Pinpoint the cell where the given text exists, returning its [x, y] midpoint coordinate. 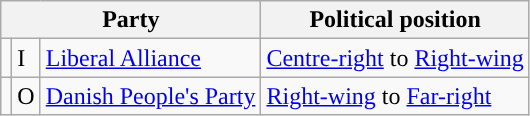
Political position [395, 20]
I [26, 58]
Party [131, 20]
Liberal Alliance [150, 58]
O [26, 96]
Centre-right to Right-wing [395, 58]
Danish People's Party [150, 96]
Right-wing to Far-right [395, 96]
